Extract the [x, y] coordinate from the center of the cell holding the provided text.  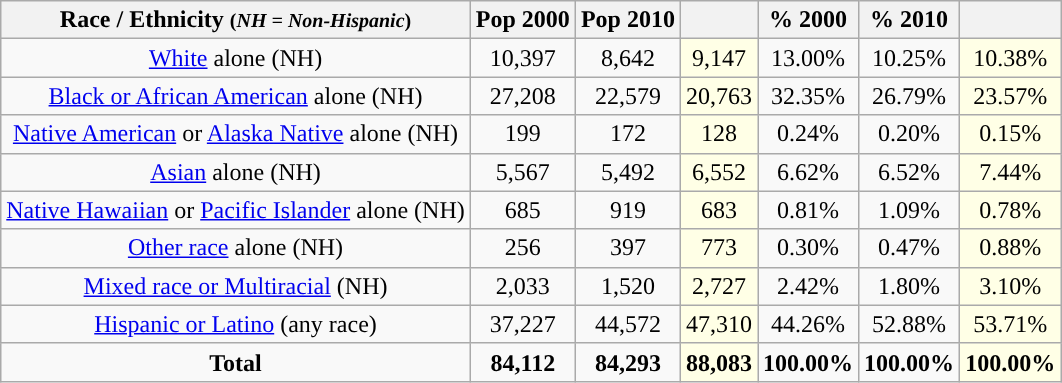
Asian alone (NH) [236, 172]
1.80% [910, 286]
13.00% [808, 58]
0.81% [808, 210]
Hispanic or Latino (any race) [236, 324]
26.79% [910, 96]
Race / Ethnicity (NH = Non-Hispanic) [236, 20]
5,567 [522, 172]
172 [628, 134]
10.25% [910, 58]
32.35% [808, 96]
2,727 [718, 286]
27,208 [522, 96]
1,520 [628, 286]
Native Hawaiian or Pacific Islander alone (NH) [236, 210]
0.78% [1010, 210]
6.52% [910, 172]
Other race alone (NH) [236, 248]
7.44% [1010, 172]
6.62% [808, 172]
199 [522, 134]
% 2010 [910, 20]
0.88% [1010, 248]
1.09% [910, 210]
Pop 2000 [522, 20]
0.47% [910, 248]
256 [522, 248]
6,552 [718, 172]
53.71% [1010, 324]
10,397 [522, 58]
773 [718, 248]
20,763 [718, 96]
White alone (NH) [236, 58]
Mixed race or Multiracial (NH) [236, 286]
52.88% [910, 324]
683 [718, 210]
8,642 [628, 58]
37,227 [522, 324]
128 [718, 134]
% 2000 [808, 20]
5,492 [628, 172]
0.24% [808, 134]
0.20% [910, 134]
Native American or Alaska Native alone (NH) [236, 134]
84,293 [628, 362]
Black or African American alone (NH) [236, 96]
47,310 [718, 324]
44.26% [808, 324]
10.38% [1010, 58]
Total [236, 362]
0.30% [808, 248]
44,572 [628, 324]
685 [522, 210]
22,579 [628, 96]
2,033 [522, 286]
3.10% [1010, 286]
Pop 2010 [628, 20]
88,083 [718, 362]
9,147 [718, 58]
2.42% [808, 286]
23.57% [1010, 96]
919 [628, 210]
397 [628, 248]
0.15% [1010, 134]
84,112 [522, 362]
